Extract the [X, Y] coordinate from the center of the cell holding the provided text.  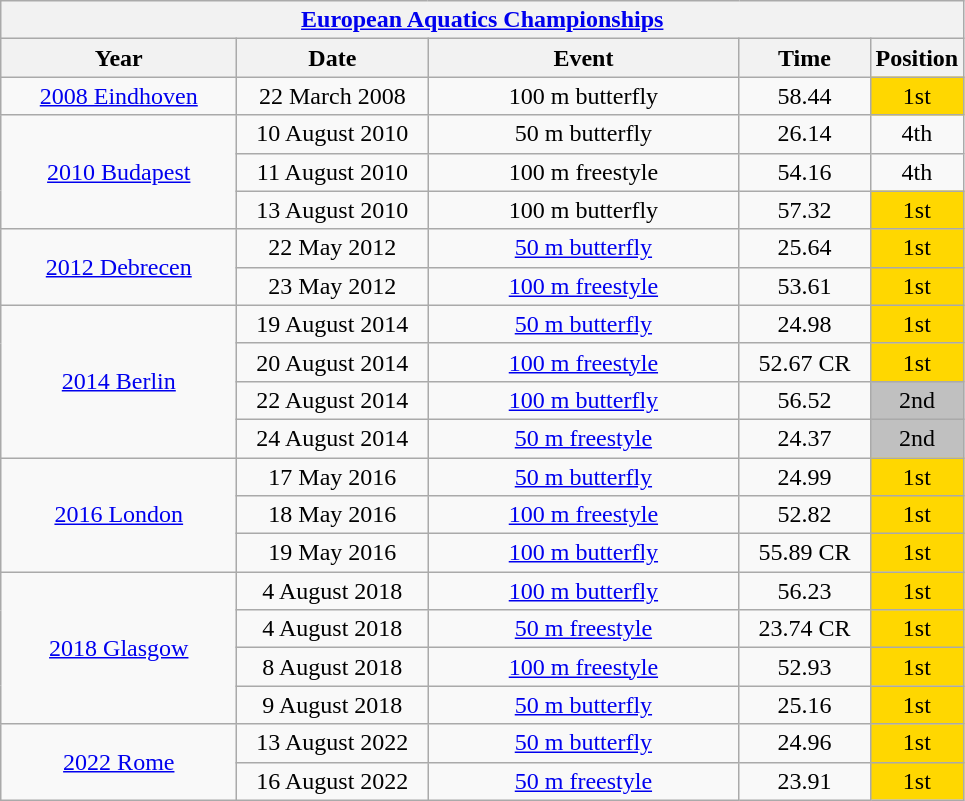
23.91 [804, 781]
52.82 [804, 515]
23.74 CR [804, 629]
11 August 2010 [332, 172]
20 August 2014 [332, 362]
24.37 [804, 438]
2014 Berlin [119, 381]
18 May 2016 [332, 515]
53.61 [804, 286]
2010 Budapest [119, 172]
22 May 2012 [332, 248]
24 August 2014 [332, 438]
58.44 [804, 96]
57.32 [804, 210]
2012 Debrecen [119, 267]
52.67 CR [804, 362]
Event [584, 58]
16 August 2022 [332, 781]
Date [332, 58]
19 August 2014 [332, 324]
9 August 2018 [332, 705]
54.16 [804, 172]
13 August 2022 [332, 743]
European Aquatics Championships [482, 20]
8 August 2018 [332, 667]
2016 London [119, 515]
2018 Glasgow [119, 648]
2022 Rome [119, 762]
24.98 [804, 324]
52.93 [804, 667]
Year [119, 58]
19 May 2016 [332, 553]
10 August 2010 [332, 134]
25.64 [804, 248]
25.16 [804, 705]
56.23 [804, 591]
22 March 2008 [332, 96]
56.52 [804, 400]
Position [917, 58]
26.14 [804, 134]
55.89 CR [804, 553]
23 May 2012 [332, 286]
2008 Eindhoven [119, 96]
17 May 2016 [332, 477]
13 August 2010 [332, 210]
24.99 [804, 477]
24.96 [804, 743]
Time [804, 58]
22 August 2014 [332, 400]
